Capture the cell that displays the provided text and extract its (x, y) central coordinate. 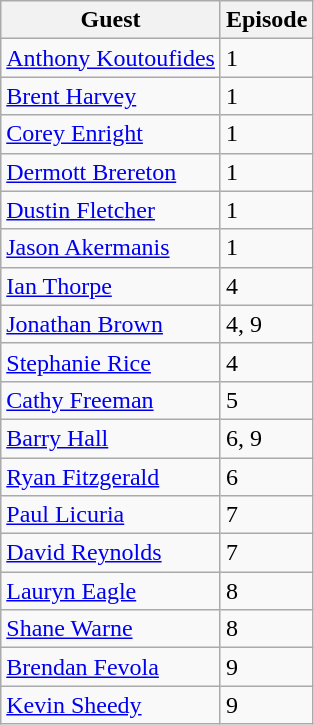
Guest (111, 20)
Corey Enright (111, 134)
Lauryn Eagle (111, 591)
Anthony Koutoufides (111, 58)
Brent Harvey (111, 96)
6, 9 (266, 438)
Episode (266, 20)
Shane Warne (111, 629)
David Reynolds (111, 553)
Cathy Freeman (111, 400)
Paul Licuria (111, 515)
Ryan Fitzgerald (111, 477)
Brendan Fevola (111, 667)
Dustin Fletcher (111, 210)
5 (266, 400)
Kevin Sheedy (111, 705)
Jason Akermanis (111, 248)
Stephanie Rice (111, 362)
Dermott Brereton (111, 172)
Jonathan Brown (111, 324)
Ian Thorpe (111, 286)
4, 9 (266, 324)
6 (266, 477)
Barry Hall (111, 438)
